Locate the cell with the specified text and output its [X, Y] center coordinate. 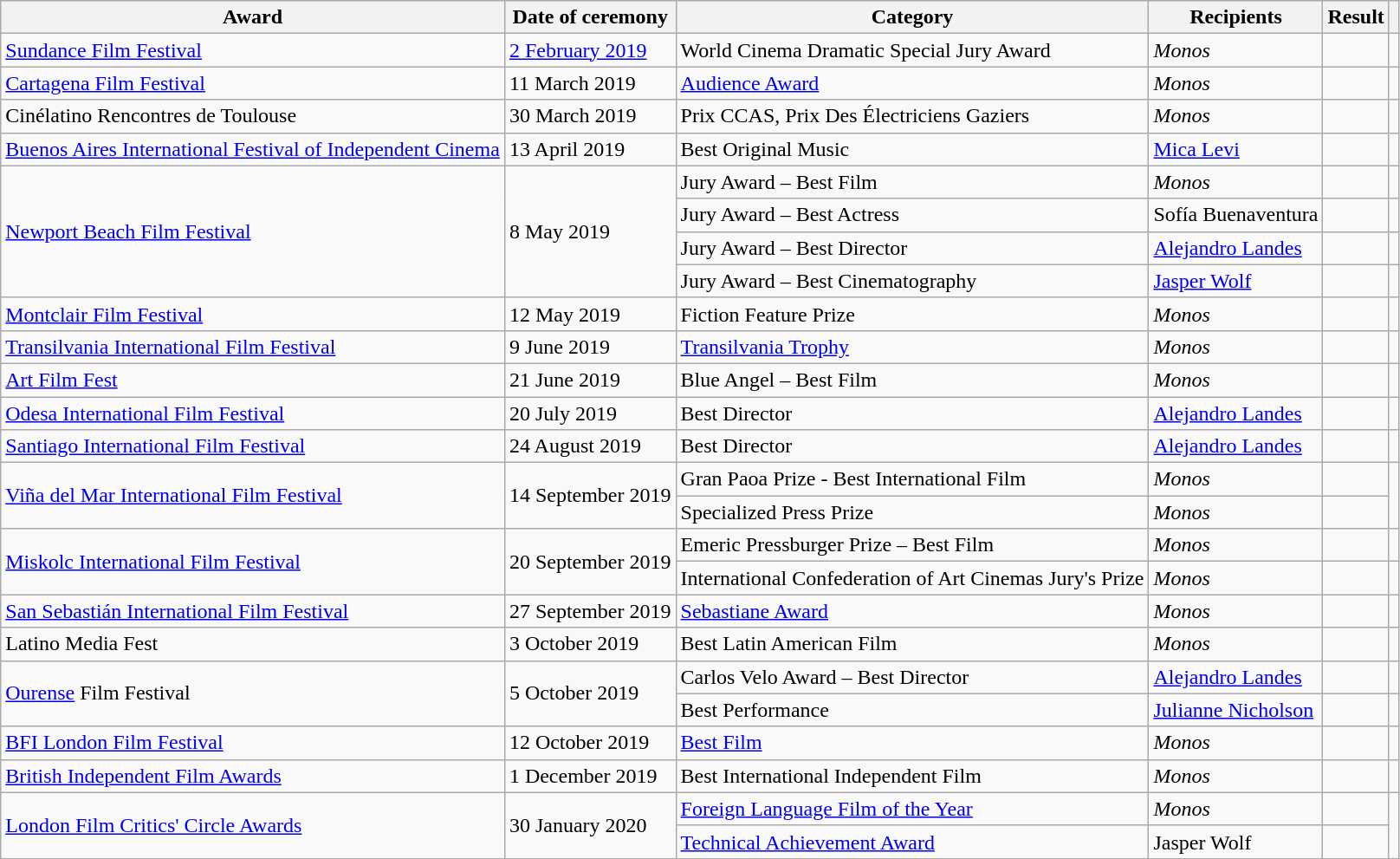
Emeric Pressburger Prize – Best Film [912, 545]
Recipients [1235, 17]
9 June 2019 [590, 347]
Audience Award [912, 83]
13 April 2019 [590, 149]
12 May 2019 [590, 314]
Fiction Feature Prize [912, 314]
Sebastiane Award [912, 611]
5 October 2019 [590, 693]
Newport Beach Film Festival [253, 231]
Foreign Language Film of the Year [912, 809]
Art Film Fest [253, 380]
Cartagena Film Festival [253, 83]
Jury Award – Best Film [912, 182]
Odesa International Film Festival [253, 413]
1 December 2019 [590, 776]
Best Film [912, 743]
Jury Award – Best Cinematography [912, 281]
Sofía Buenaventura [1235, 215]
Transilvania International Film Festival [253, 347]
24 August 2019 [590, 446]
British Independent Film Awards [253, 776]
Specialized Press Prize [912, 512]
Best International Independent Film [912, 776]
Category [912, 17]
London Film Critics' Circle Awards [253, 825]
21 June 2019 [590, 380]
San Sebastián International Film Festival [253, 611]
Date of ceremony [590, 17]
20 July 2019 [590, 413]
2 February 2019 [590, 50]
Gran Paoa Prize - Best International Film [912, 479]
27 September 2019 [590, 611]
30 January 2020 [590, 825]
Blue Angel – Best Film [912, 380]
World Cinema Dramatic Special Jury Award [912, 50]
Technical Achievement Award [912, 842]
Prix CCAS, Prix Des Électriciens Gaziers [912, 116]
Montclair Film Festival [253, 314]
Buenos Aires International Festival of Independent Cinema [253, 149]
11 March 2019 [590, 83]
Transilvania Trophy [912, 347]
30 March 2019 [590, 116]
Result [1356, 17]
Viña del Mar International Film Festival [253, 496]
Carlos Velo Award – Best Director [912, 677]
Best Performance [912, 710]
Julianne Nicholson [1235, 710]
Cinélatino Rencontres de Toulouse [253, 116]
3 October 2019 [590, 644]
14 September 2019 [590, 496]
Jury Award – Best Director [912, 248]
Best Latin American Film [912, 644]
Ourense Film Festival [253, 693]
Award [253, 17]
Latino Media Fest [253, 644]
BFI London Film Festival [253, 743]
International Confederation of Art Cinemas Jury's Prize [912, 578]
Jury Award – Best Actress [912, 215]
Santiago International Film Festival [253, 446]
Sundance Film Festival [253, 50]
Mica Levi [1235, 149]
8 May 2019 [590, 231]
Miskolc International Film Festival [253, 562]
12 October 2019 [590, 743]
20 September 2019 [590, 562]
Best Original Music [912, 149]
